Search for the cell housing the specified text and yield its (X, Y) center coordinate. 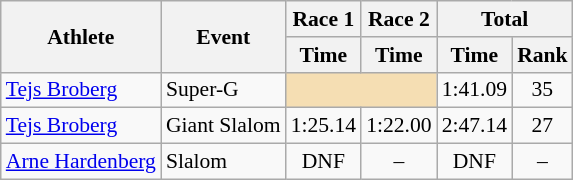
Race 2 (398, 19)
Giant Slalom (224, 126)
27 (542, 126)
1:41.09 (474, 90)
Race 1 (324, 19)
Rank (542, 55)
Athlete (81, 36)
1:22.00 (398, 126)
Super-G (224, 90)
2:47.14 (474, 126)
35 (542, 90)
Total (505, 19)
Arne Hardenberg (81, 162)
1:25.14 (324, 126)
Slalom (224, 162)
Event (224, 36)
